Provide the (x, y) coordinate of the cell's center where the given text is located.  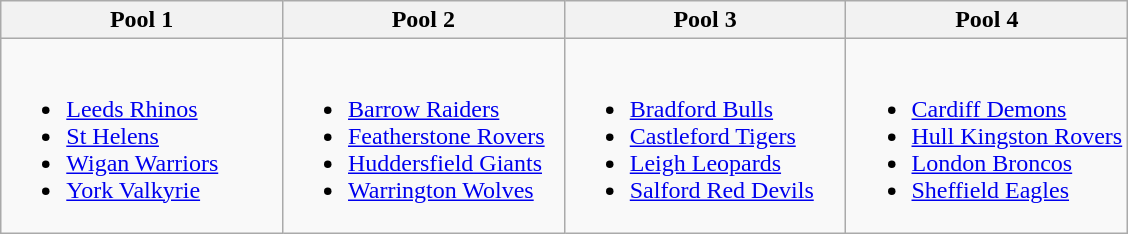
Leeds RhinosSt HelensWigan WarriorsYork Valkyrie (142, 136)
Pool 1 (142, 20)
Pool 2 (423, 20)
Pool 4 (987, 20)
Cardiff DemonsHull Kingston RoversLondon BroncosSheffield Eagles (987, 136)
Bradford BullsCastleford TigersLeigh LeopardsSalford Red Devils (705, 136)
Barrow RaidersFeatherstone RoversHuddersfield GiantsWarrington Wolves (423, 136)
Pool 3 (705, 20)
